Search for the cell housing the specified text and yield its (X, Y) center coordinate. 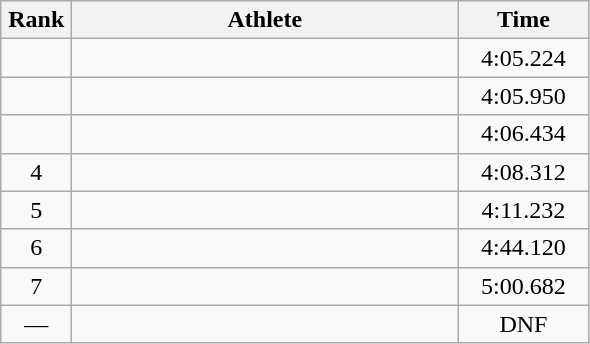
DNF (524, 324)
5:00.682 (524, 286)
— (36, 324)
4:05.950 (524, 96)
Athlete (265, 20)
4 (36, 172)
4:11.232 (524, 210)
Rank (36, 20)
4:08.312 (524, 172)
7 (36, 286)
Time (524, 20)
4:05.224 (524, 58)
4:44.120 (524, 248)
5 (36, 210)
4:06.434 (524, 134)
6 (36, 248)
